Return [x, y] of the center of cell containing provided text 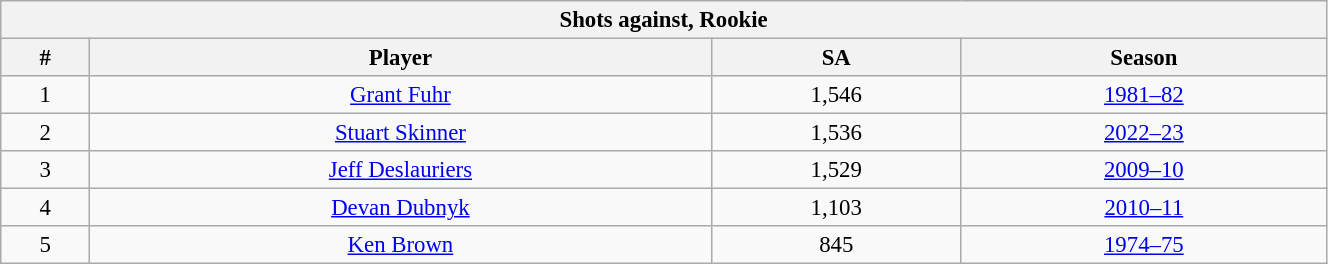
SA [836, 58]
# [46, 58]
1 [46, 95]
4 [46, 208]
Player [401, 58]
Shots against, Rookie [664, 20]
845 [836, 245]
1,546 [836, 95]
Jeff Deslauriers [401, 170]
Ken Brown [401, 245]
2009–10 [1144, 170]
1,529 [836, 170]
2010–11 [1144, 208]
5 [46, 245]
1,103 [836, 208]
2022–23 [1144, 133]
Grant Fuhr [401, 95]
Stuart Skinner [401, 133]
Season [1144, 58]
2 [46, 133]
1981–82 [1144, 95]
1,536 [836, 133]
Devan Dubnyk [401, 208]
3 [46, 170]
1974–75 [1144, 245]
